Locate the cell with the specified text and output its (x, y) center coordinate. 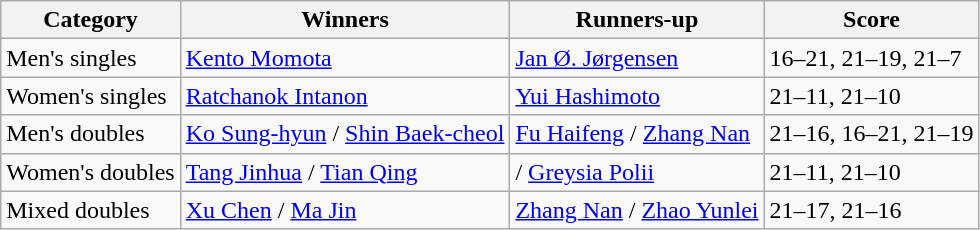
21–17, 21–16 (872, 210)
Mixed doubles (90, 210)
Tang Jinhua / Tian Qing (345, 172)
Women's singles (90, 96)
Kento Momota (345, 58)
Ratchanok Intanon (345, 96)
Category (90, 20)
Winners (345, 20)
Runners-up (637, 20)
Xu Chen / Ma Jin (345, 210)
Score (872, 20)
21–16, 16–21, 21–19 (872, 134)
Yui Hashimoto (637, 96)
Jan Ø. Jørgensen (637, 58)
16–21, 21–19, 21–7 (872, 58)
Zhang Nan / Zhao Yunlei (637, 210)
Fu Haifeng / Zhang Nan (637, 134)
Ko Sung-hyun / Shin Baek-cheol (345, 134)
Men's singles (90, 58)
Men's doubles (90, 134)
Women's doubles (90, 172)
/ Greysia Polii (637, 172)
